Locate the cell with the specified text and output its [X, Y] center coordinate. 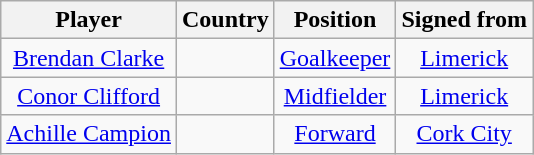
Goalkeeper [335, 58]
Country [225, 20]
Midfielder [335, 96]
Forward [335, 134]
Brendan Clarke [89, 58]
Conor Clifford [89, 96]
Player [89, 20]
Achille Campion [89, 134]
Position [335, 20]
Cork City [464, 134]
Signed from [464, 20]
